Search for the cell housing the specified text and yield its [X, Y] center coordinate. 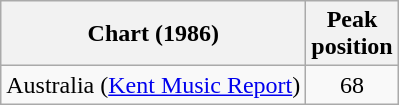
Chart (1986) [154, 34]
Australia (Kent Music Report) [154, 85]
Peak position [352, 34]
68 [352, 85]
